Detect which cell encompasses the target text, then output its [x, y] center coordinate. 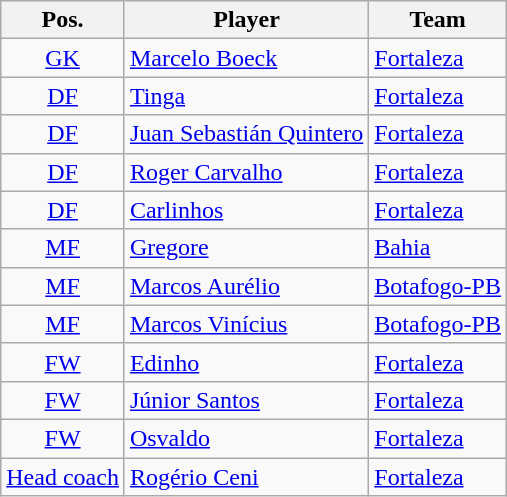
Team [438, 20]
Edinho [246, 362]
Rogério Ceni [246, 477]
Marcelo Boeck [246, 58]
Marcos Aurélio [246, 286]
GK [63, 58]
Bahia [438, 248]
Júnior Santos [246, 400]
Tinga [246, 96]
Player [246, 20]
Osvaldo [246, 438]
Roger Carvalho [246, 172]
Pos. [63, 20]
Carlinhos [246, 210]
Marcos Vinícius [246, 324]
Juan Sebastián Quintero [246, 134]
Gregore [246, 248]
Head coach [63, 477]
